Return the (X, Y) coordinate for the center point of the cell that contains the specified text.  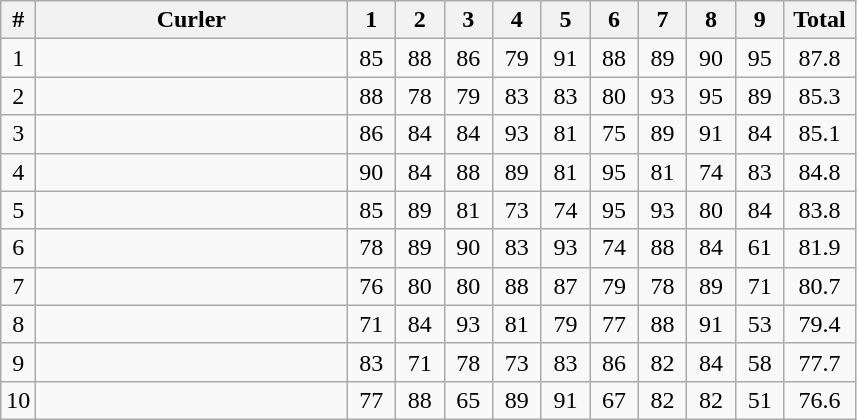
Total (820, 20)
84.8 (820, 172)
10 (18, 400)
76.6 (820, 400)
Curler (192, 20)
75 (614, 134)
51 (760, 400)
83.8 (820, 210)
58 (760, 362)
61 (760, 248)
65 (468, 400)
87 (566, 286)
81.9 (820, 248)
67 (614, 400)
85.1 (820, 134)
53 (760, 324)
# (18, 20)
80.7 (820, 286)
85.3 (820, 96)
77.7 (820, 362)
87.8 (820, 58)
79.4 (820, 324)
76 (372, 286)
